Return (X, Y) of the center of cell containing provided text 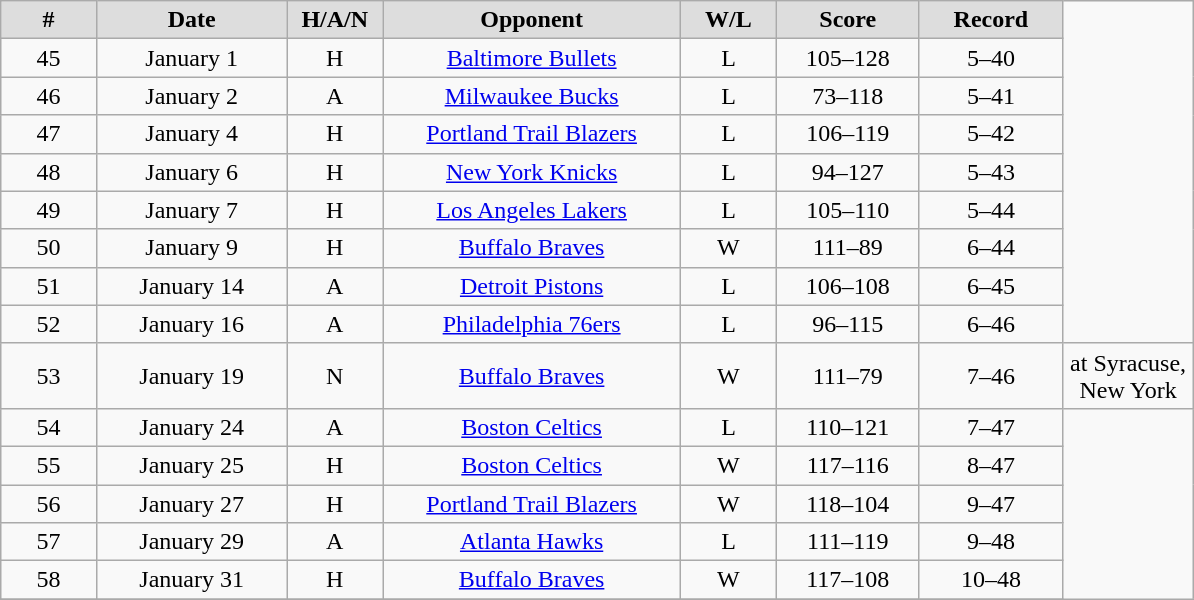
5–42 (990, 134)
57 (48, 542)
January 31 (192, 580)
6–44 (990, 248)
January 9 (192, 248)
5–41 (990, 96)
117–108 (848, 580)
January 29 (192, 542)
Record (990, 20)
H/A/N (334, 20)
46 (48, 96)
10–48 (990, 580)
54 (48, 427)
January 16 (192, 324)
W/L (728, 20)
7–46 (990, 376)
106–119 (848, 134)
Atlanta Hawks (531, 542)
53 (48, 376)
5–44 (990, 210)
118–104 (848, 503)
5–40 (990, 58)
# (48, 20)
58 (48, 580)
N (334, 376)
5–43 (990, 172)
January 19 (192, 376)
January 25 (192, 465)
6–46 (990, 324)
111–89 (848, 248)
Detroit Pistons (531, 286)
New York Knicks (531, 172)
January 6 (192, 172)
111–119 (848, 542)
117–116 (848, 465)
94–127 (848, 172)
110–121 (848, 427)
January 4 (192, 134)
January 1 (192, 58)
January 14 (192, 286)
49 (48, 210)
105–128 (848, 58)
52 (48, 324)
Score (848, 20)
8–47 (990, 465)
January 24 (192, 427)
Milwaukee Bucks (531, 96)
50 (48, 248)
105–110 (848, 210)
7–47 (990, 427)
56 (48, 503)
Philadelphia 76ers (531, 324)
96–115 (848, 324)
47 (48, 134)
9–47 (990, 503)
73–118 (848, 96)
6–45 (990, 286)
111–79 (848, 376)
9–48 (990, 542)
January 2 (192, 96)
51 (48, 286)
Date (192, 20)
Opponent (531, 20)
Baltimore Bullets (531, 58)
45 (48, 58)
January 27 (192, 503)
at Syracuse, New York (1128, 376)
55 (48, 465)
48 (48, 172)
Los Angeles Lakers (531, 210)
January 7 (192, 210)
106–108 (848, 286)
